Search for the cell housing the specified text and yield its [X, Y] center coordinate. 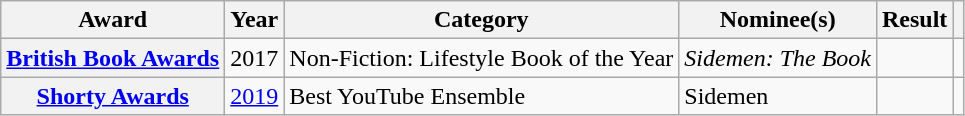
Category [482, 20]
Sidemen [778, 96]
Shorty Awards [113, 96]
2017 [254, 58]
Year [254, 20]
British Book Awards [113, 58]
Nominee(s) [778, 20]
Sidemen: The Book [778, 58]
Award [113, 20]
Best YouTube Ensemble [482, 96]
Non-Fiction: Lifestyle Book of the Year [482, 58]
Result [914, 20]
2019 [254, 96]
